Search for the cell housing the specified text and yield its [x, y] center coordinate. 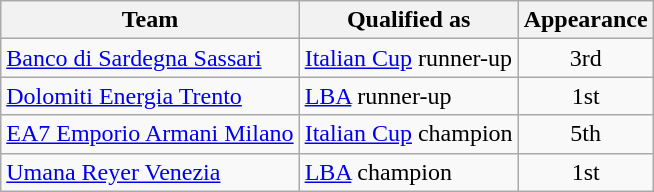
Italian Cup runner-up [408, 58]
EA7 Emporio Armani Milano [150, 134]
Dolomiti Energia Trento [150, 96]
Team [150, 20]
Banco di Sardegna Sassari [150, 58]
LBA runner-up [408, 96]
Qualified as [408, 20]
Umana Reyer Venezia [150, 172]
3rd [586, 58]
Appearance [586, 20]
LBA champion [408, 172]
5th [586, 134]
Italian Cup champion [408, 134]
